Determine the (x, y) coordinate at the center of the cell enclosing the given text.  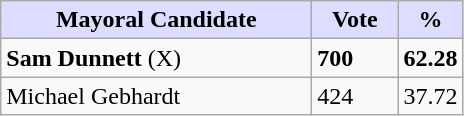
Vote (355, 20)
Mayoral Candidate (156, 20)
Michael Gebhardt (156, 96)
700 (355, 58)
62.28 (430, 58)
Sam Dunnett (X) (156, 58)
37.72 (430, 96)
% (430, 20)
424 (355, 96)
